From the cell containing the given text, extract its center point as (X, Y) coordinate. 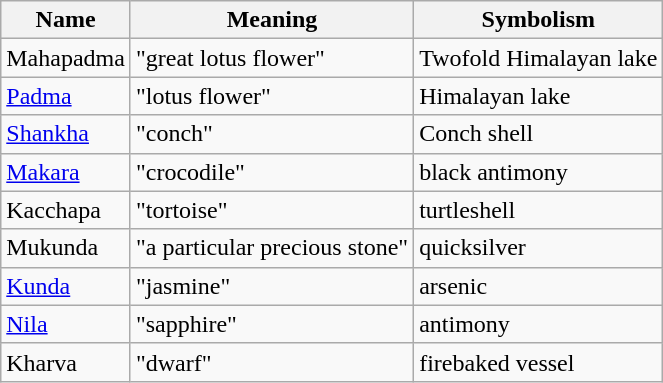
"conch" (272, 134)
arsenic (538, 286)
Symbolism (538, 20)
antimony (538, 324)
Himalayan lake (538, 96)
"sapphire" (272, 324)
Shankha (66, 134)
Kacchapa (66, 210)
"a particular precious stone" (272, 248)
quicksilver (538, 248)
"great lotus flower" (272, 58)
Kunda (66, 286)
Kharva (66, 362)
Mahapadma (66, 58)
Mukunda (66, 248)
turtleshell (538, 210)
"crocodile" (272, 172)
"lotus flower" (272, 96)
Padma (66, 96)
black antimony (538, 172)
"jasmine" (272, 286)
Conch shell (538, 134)
Makara (66, 172)
firebaked vessel (538, 362)
Nila (66, 324)
Name (66, 20)
Twofold Himalayan lake (538, 58)
Meaning (272, 20)
"dwarf" (272, 362)
"tortoise" (272, 210)
